Scan for the cell matching the given text and deliver its [x, y] coordinate at center. 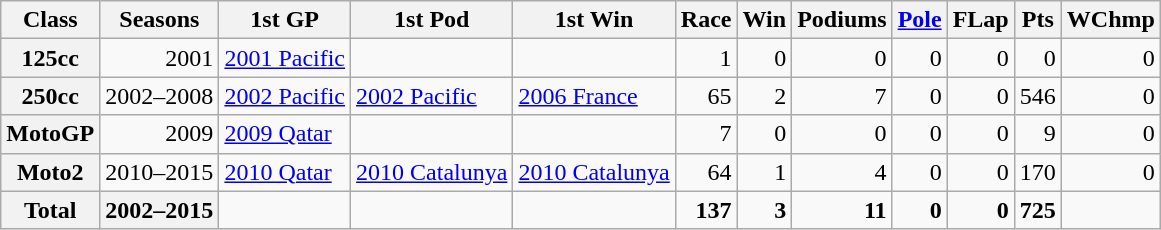
Seasons [160, 20]
2009 [160, 134]
125cc [50, 58]
WChmp [1110, 20]
1st GP [285, 20]
2006 France [594, 96]
250cc [50, 96]
1st Pod [432, 20]
Podiums [842, 20]
137 [706, 210]
2010–2015 [160, 172]
2001 Pacific [285, 58]
170 [1038, 172]
546 [1038, 96]
2 [764, 96]
Total [50, 210]
9 [1038, 134]
2001 [160, 58]
11 [842, 210]
64 [706, 172]
Pts [1038, 20]
Class [50, 20]
2009 Qatar [285, 134]
3 [764, 210]
65 [706, 96]
2002–2008 [160, 96]
725 [1038, 210]
1st Win [594, 20]
FLap [980, 20]
2002–2015 [160, 210]
4 [842, 172]
MotoGP [50, 134]
Race [706, 20]
2010 Qatar [285, 172]
Moto2 [50, 172]
Pole [920, 20]
Win [764, 20]
